Provide the [x, y] coordinate of the cell's center where the given text is located.  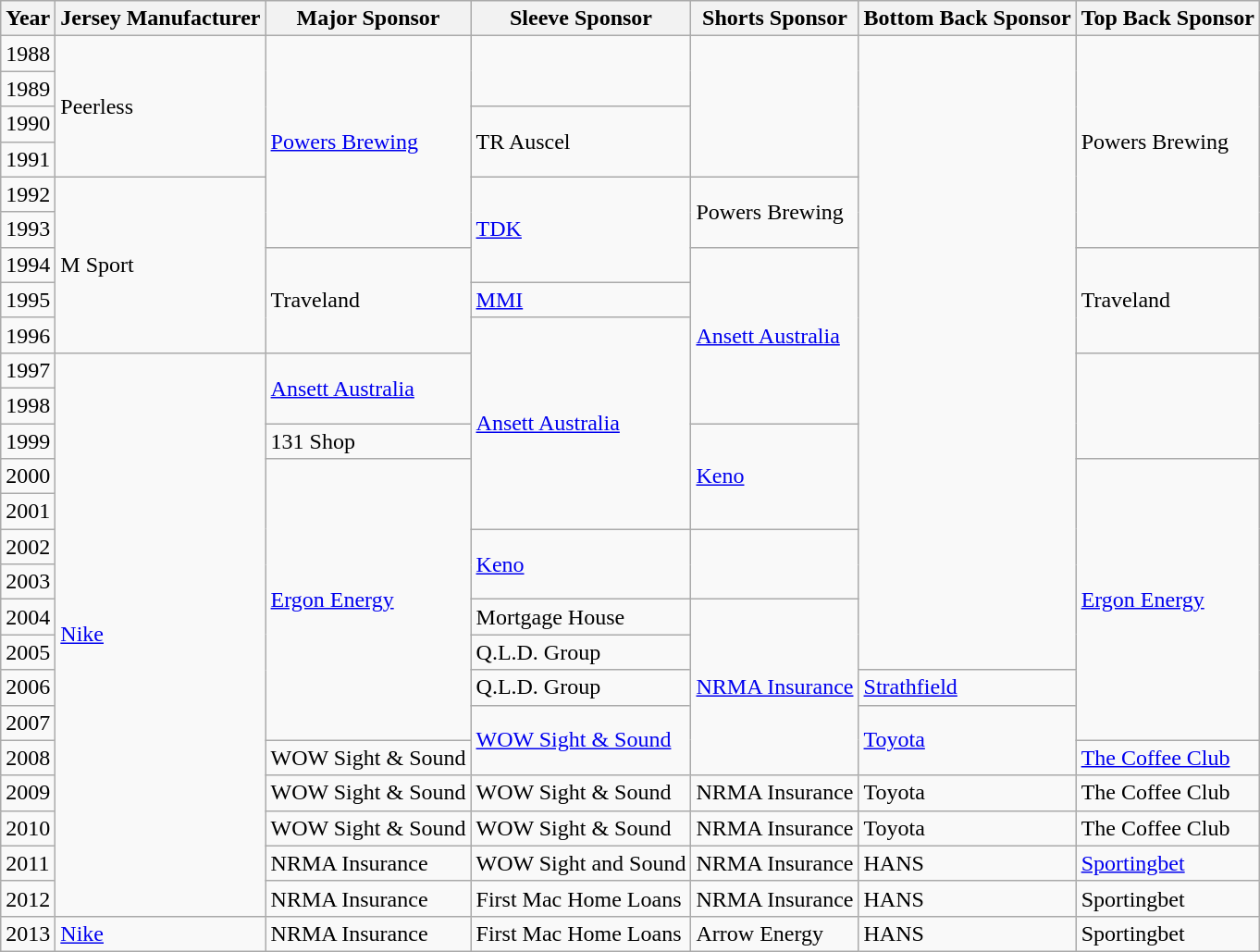
1993 [28, 229]
2005 [28, 652]
2009 [28, 793]
Shorts Sponsor [775, 19]
2011 [28, 863]
Strathfield [968, 687]
1991 [28, 159]
1998 [28, 405]
Sleeve Sponsor [581, 19]
Mortgage House [581, 617]
2012 [28, 898]
1994 [28, 265]
1990 [28, 124]
2010 [28, 828]
Major Sponsor [368, 19]
Peerless [161, 106]
TDK [581, 229]
1992 [28, 194]
Bottom Back Sponsor [968, 19]
TR Auscel [581, 142]
Arrow Energy [775, 933]
1995 [28, 300]
2007 [28, 723]
M Sport [161, 265]
131 Shop [368, 441]
2003 [28, 582]
1988 [28, 54]
2000 [28, 476]
1997 [28, 370]
1999 [28, 441]
2002 [28, 547]
Jersey Manufacturer [161, 19]
2008 [28, 758]
WOW Sight and Sound [581, 863]
2001 [28, 512]
2013 [28, 933]
MMI [581, 300]
1989 [28, 89]
Top Back Sponsor [1167, 19]
1996 [28, 335]
Year [28, 19]
2006 [28, 687]
2004 [28, 617]
